Determine the [X, Y] coordinate at the center of the cell enclosing the given text.  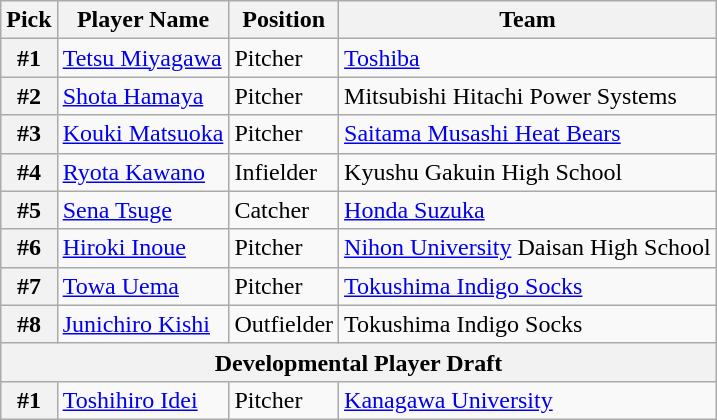
Junichiro Kishi [143, 324]
#5 [29, 210]
Shota Hamaya [143, 96]
Nihon University Daisan High School [528, 248]
Catcher [284, 210]
Toshiba [528, 58]
#7 [29, 286]
Saitama Musashi Heat Bears [528, 134]
#2 [29, 96]
Position [284, 20]
#4 [29, 172]
Kouki Matsuoka [143, 134]
Player Name [143, 20]
Tetsu Miyagawa [143, 58]
Infielder [284, 172]
Developmental Player Draft [359, 362]
Kanagawa University [528, 400]
Ryota Kawano [143, 172]
Kyushu Gakuin High School [528, 172]
Hiroki Inoue [143, 248]
Pick [29, 20]
Towa Uema [143, 286]
Toshihiro Idei [143, 400]
Mitsubishi Hitachi Power Systems [528, 96]
Honda Suzuka [528, 210]
Sena Tsuge [143, 210]
#6 [29, 248]
Outfielder [284, 324]
#3 [29, 134]
#8 [29, 324]
Team [528, 20]
